Capture the cell that displays the provided text and extract its [X, Y] central coordinate. 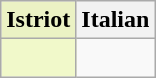
Italian [116, 20]
Istriot [38, 20]
